Output the (x, y) coordinate of the center of the cell containing the given text.  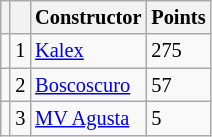
3 (20, 118)
5 (178, 118)
57 (178, 85)
2 (20, 85)
MV Agusta (88, 118)
1 (20, 51)
Constructor (88, 17)
275 (178, 51)
Points (178, 17)
Boscoscuro (88, 85)
Kalex (88, 51)
